From the cell containing the given text, extract its center point as (x, y) coordinate. 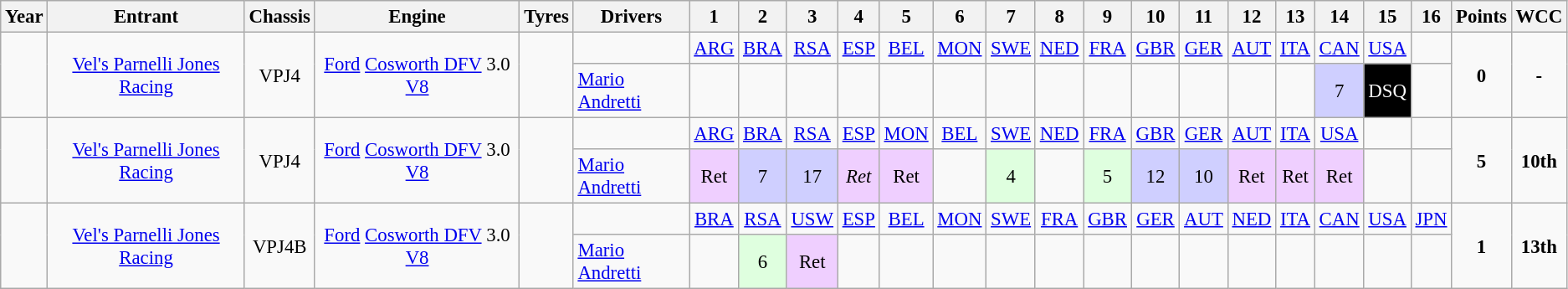
Engine (417, 17)
Points (1481, 17)
0 (1481, 75)
11 (1203, 17)
2 (763, 17)
9 (1108, 17)
JPN (1431, 219)
16 (1431, 17)
15 (1387, 17)
VPJ4B (279, 246)
Drivers (631, 17)
Tyres (546, 17)
13 (1295, 17)
DSQ (1387, 90)
Year (24, 17)
Chassis (279, 17)
- (1539, 75)
WCC (1539, 17)
3 (812, 17)
10th (1539, 161)
13th (1539, 246)
8 (1059, 17)
17 (812, 176)
USW (812, 219)
14 (1339, 17)
Entrant (146, 17)
